Determine the (X, Y) coordinate at the center of the cell enclosing the given text.  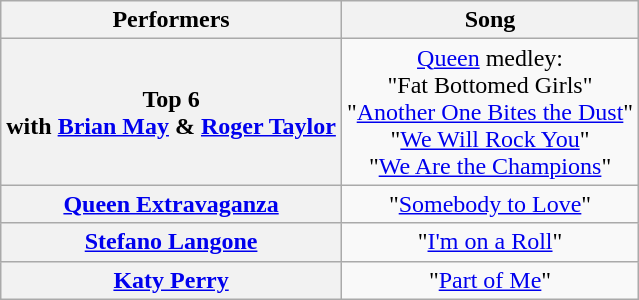
Top 6with Brian May & Roger Taylor (172, 112)
Performers (172, 20)
"Somebody to Love" (490, 204)
Queen Extravaganza (172, 204)
"Part of Me" (490, 280)
Song (490, 20)
Stefano Langone (172, 242)
Katy Perry (172, 280)
Queen medley:"Fat Bottomed Girls""Another One Bites the Dust""We Will Rock You""We Are the Champions" (490, 112)
"I'm on a Roll" (490, 242)
